Locate the cell with the specified text and output its (X, Y) center coordinate. 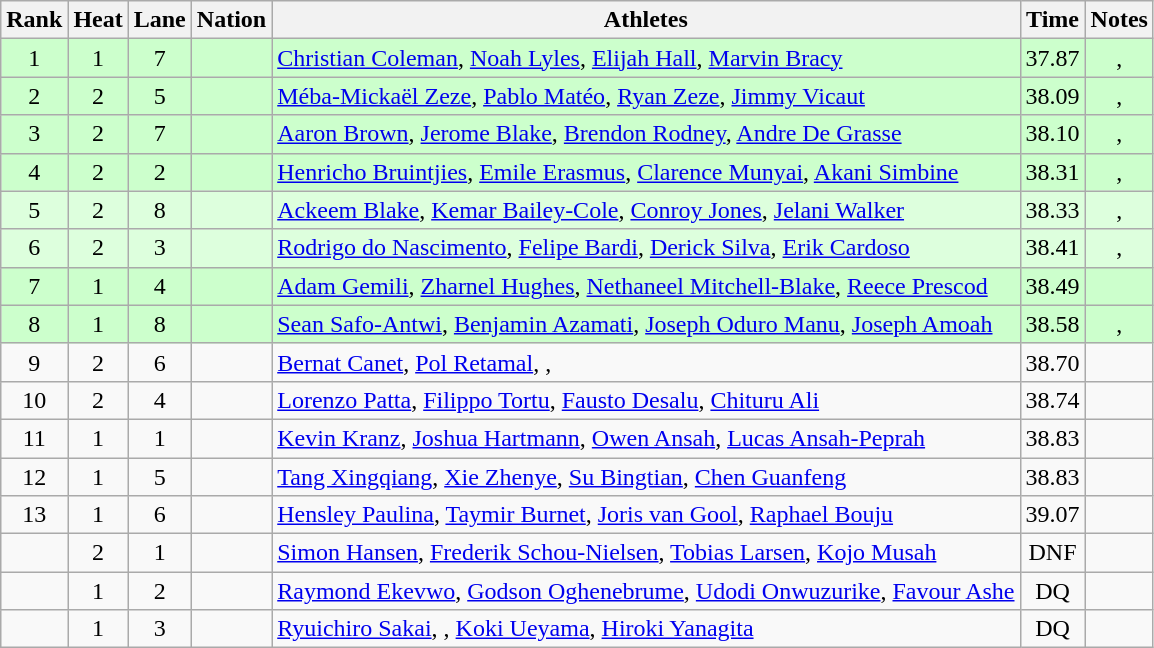
9 (34, 362)
Nation (231, 20)
38.10 (1052, 134)
Christian Coleman, Noah Lyles, Elijah Hall, Marvin Bracy (646, 58)
Hensley Paulina, Taymir Burnet, Joris van Gool, Raphael Bouju (646, 515)
Raymond Ekevwo, Godson Oghenebrume, Udodi Onwuzurike, Favour Ashe (646, 591)
11 (34, 438)
Rank (34, 20)
12 (34, 477)
Sean Safo-Antwi, Benjamin Azamati, Joseph Oduro Manu, Joseph Amoah (646, 324)
39.07 (1052, 515)
38.33 (1052, 210)
38.58 (1052, 324)
38.49 (1052, 286)
Méba-Mickaël Zeze, Pablo Matéo, Ryan Zeze, Jimmy Vicaut (646, 96)
Lane (160, 20)
38.31 (1052, 172)
Athletes (646, 20)
Simon Hansen, Frederik Schou-Nielsen, Tobias Larsen, Kojo Musah (646, 553)
Kevin Kranz, Joshua Hartmann, Owen Ansah, Lucas Ansah-Peprah (646, 438)
Heat (98, 20)
10 (34, 400)
Adam Gemili, Zharnel Hughes, Nethaneel Mitchell-Blake, Reece Prescod (646, 286)
37.87 (1052, 58)
13 (34, 515)
38.74 (1052, 400)
Ackeem Blake, Kemar Bailey-Cole, Conroy Jones, Jelani Walker (646, 210)
Tang Xingqiang, Xie Zhenye, Su Bingtian, Chen Guanfeng (646, 477)
Bernat Canet, Pol Retamal, , (646, 362)
38.41 (1052, 248)
Lorenzo Patta, Filippo Tortu, Fausto Desalu, Chituru Ali (646, 400)
DNF (1052, 553)
38.70 (1052, 362)
Rodrigo do Nascimento, Felipe Bardi, Derick Silva, Erik Cardoso (646, 248)
Aaron Brown, Jerome Blake, Brendon Rodney, Andre De Grasse (646, 134)
Ryuichiro Sakai, , Koki Ueyama, Hiroki Yanagita (646, 629)
38.09 (1052, 96)
Time (1052, 20)
Notes (1119, 20)
Henricho Bruintjies, Emile Erasmus, Clarence Munyai, Akani Simbine (646, 172)
